Detect which cell encompasses the target text, then output its (X, Y) center coordinate. 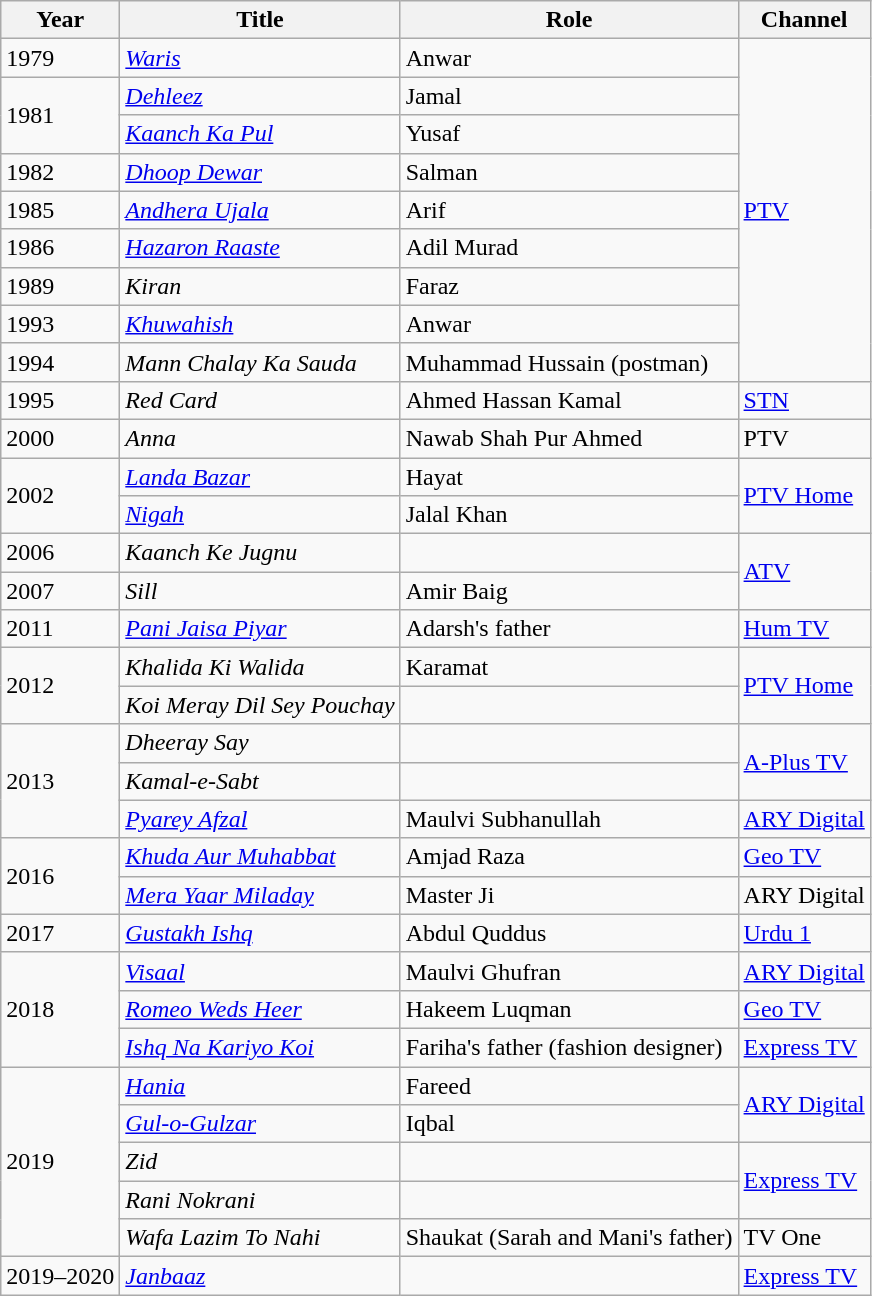
Jamal (569, 96)
Muhammad Hussain (postman) (569, 362)
Ahmed Hassan Kamal (569, 400)
Andhera Ujala (260, 210)
1994 (60, 362)
2018 (60, 1009)
Visaal (260, 971)
Nawab Shah Pur Ahmed (569, 438)
STN (804, 400)
2012 (60, 686)
Dehleez (260, 96)
2017 (60, 933)
2002 (60, 496)
Zid (260, 1162)
Adil Murad (569, 248)
Gustakh Ishq (260, 933)
Amjad Raza (569, 857)
Amir Baig (569, 591)
Koi Meray Dil Sey Pouchay (260, 705)
Khuda Aur Muhabbat (260, 857)
Waris (260, 58)
Pyarey Afzal (260, 819)
Master Ji (569, 895)
Hum TV (804, 629)
Title (260, 20)
TV One (804, 1238)
Janbaaz (260, 1276)
Kiran (260, 286)
Maulvi Ghufran (569, 971)
Arif (569, 210)
1986 (60, 248)
Hakeem Luqman (569, 1009)
A-Plus TV (804, 762)
Pani Jaisa Piyar (260, 629)
Year (60, 20)
Khuwahish (260, 324)
2011 (60, 629)
Hania (260, 1085)
1979 (60, 58)
Urdu 1 (804, 933)
Abdul Quddus (569, 933)
Hazaron Raaste (260, 248)
Wafa Lazim To Nahi (260, 1238)
Dhoop Dewar (260, 172)
2019 (60, 1161)
Red Card (260, 400)
2016 (60, 876)
Rani Nokrani (260, 1200)
1993 (60, 324)
Channel (804, 20)
2013 (60, 781)
2019–2020 (60, 1276)
Jalal Khan (569, 515)
Landa Bazar (260, 477)
Role (569, 20)
Fareed (569, 1085)
Anna (260, 438)
Sill (260, 591)
2007 (60, 591)
Hayat (569, 477)
Khalida Ki Walida (260, 667)
Fariha's father (fashion designer) (569, 1047)
Kamal-e-Sabt (260, 781)
Shaukat (Sarah and Mani's father) (569, 1238)
Kaanch Ka Pul (260, 134)
Dheeray Say (260, 743)
2006 (60, 553)
Maulvi Subhanullah (569, 819)
1982 (60, 172)
Adarsh's father (569, 629)
Ishq Na Kariyo Koi (260, 1047)
Karamat (569, 667)
1985 (60, 210)
Iqbal (569, 1124)
Mera Yaar Miladay (260, 895)
Faraz (569, 286)
Romeo Weds Heer (260, 1009)
1989 (60, 286)
2000 (60, 438)
1981 (60, 115)
Mann Chalay Ka Sauda (260, 362)
ATV (804, 572)
Yusaf (569, 134)
1995 (60, 400)
Kaanch Ke Jugnu (260, 553)
Gul-o-Gulzar (260, 1124)
Salman (569, 172)
Nigah (260, 515)
